Scan for the cell matching the given text and deliver its (X, Y) coordinate at center. 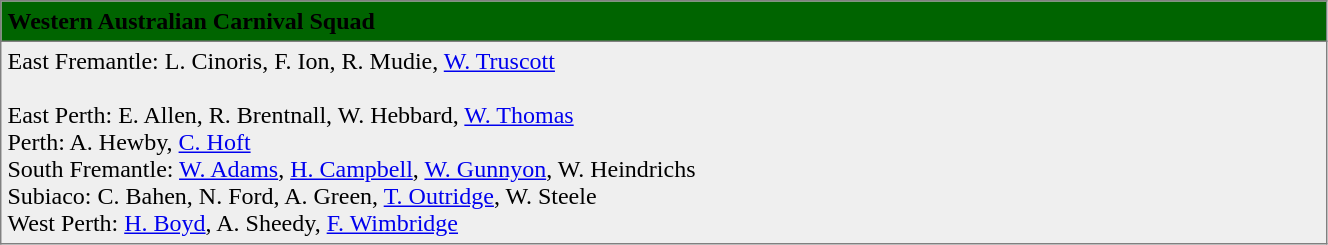
Western Australian Carnival Squad (664, 21)
